Pinpoint the cell where the given text exists, returning its (X, Y) midpoint coordinate. 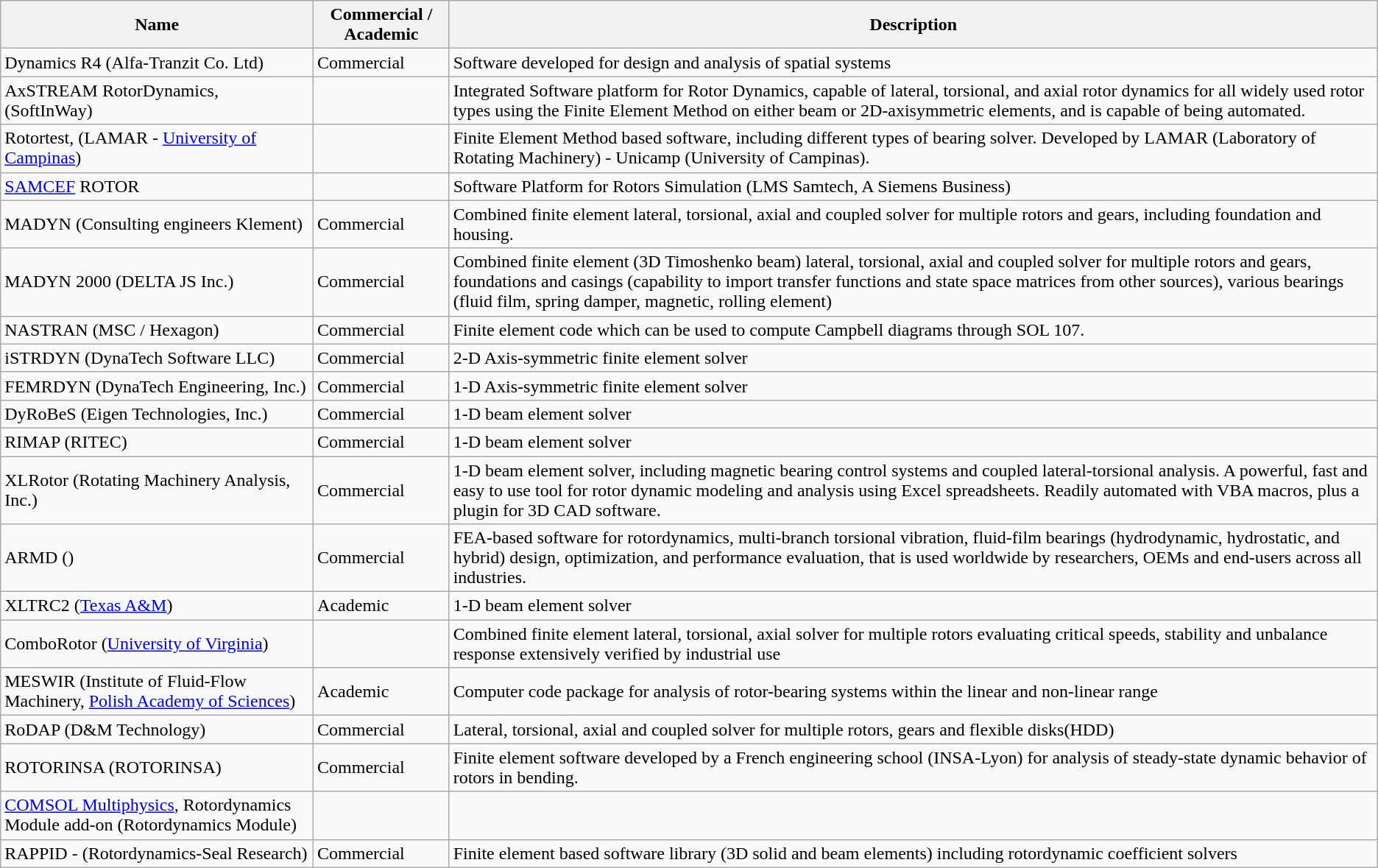
DyRoBeS (Eigen Technologies, Inc.) (158, 414)
Dynamics R4 (Alfa-Tranzit Co. Ltd) (158, 63)
Combined finite element lateral, torsional, axial and coupled solver for multiple rotors and gears, including foundation and housing. (913, 224)
Name (158, 25)
ARMD () (158, 558)
Computer code package for analysis of rotor-bearing systems within the linear and non-linear range (913, 692)
RAPPID - (Rotordynamics-Seal Research) (158, 853)
MESWIR (Institute of Fluid-Flow Machinery, Polish Academy of Sciences) (158, 692)
Commercial / Academic (381, 25)
Finite element code which can be used to compute Campbell diagrams through SOL 107. (913, 330)
Finite element based software library (3D solid and beam elements) including rotordynamic coefficient solvers (913, 853)
SAMCEF ROTOR (158, 186)
FEMRDYN (DynaTech Engineering, Inc.) (158, 386)
RIMAP (RITEC) (158, 442)
1-D Axis-symmetric finite element solver (913, 386)
Finite element software developed by a French engineering school (INSA-Lyon) for analysis of steady-state dynamic behavior of rotors in bending. (913, 767)
Software developed for design and analysis of spatial systems (913, 63)
MADYN (Consulting engineers Klement) (158, 224)
COMSOL Multiphysics, Rotordynamics Module add-on (Rotordynamics Module) (158, 816)
2-D Axis-symmetric finite element solver (913, 358)
Rotortest, (LAMAR - University of Campinas) (158, 149)
Software Platform for Rotors Simulation (LMS Samtech, A Siemens Business) (913, 186)
RoDAP (D&M Technology) (158, 730)
NASTRAN (MSC / Hexagon) (158, 330)
XLTRC2 (Texas A&M) (158, 606)
MADYN 2000 (DELTA JS Inc.) (158, 282)
ComboRotor (University of Virginia) (158, 643)
AxSTREAM RotorDynamics, (SoftInWay) (158, 100)
ROTORINSA (ROTORINSA) (158, 767)
XLRotor (Rotating Machinery Analysis, Inc.) (158, 490)
Description (913, 25)
Lateral, torsional, axial and coupled solver for multiple rotors, gears and flexible disks(HDD) (913, 730)
iSTRDYN (DynaTech Software LLC) (158, 358)
